Identify which cell holds the provided text, then report its [X, Y] central coordinate. 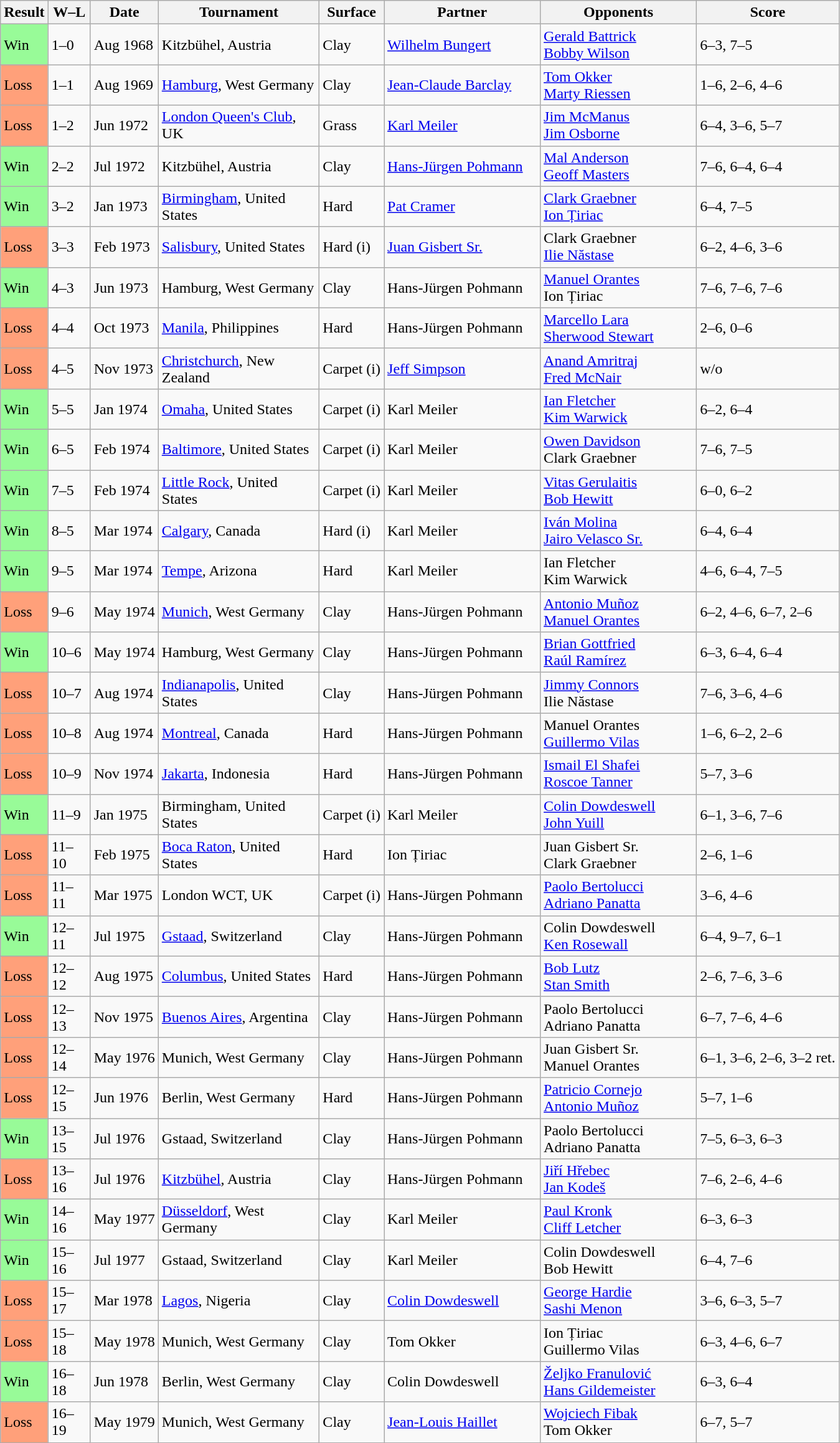
13–15 [69, 1138]
Baltimore, United States [239, 450]
Düsseldorf, West Germany [239, 1219]
4–4 [69, 328]
Jul 1977 [125, 1261]
May 1977 [125, 1219]
Mar 1978 [125, 1300]
12–13 [69, 1016]
12–11 [69, 935]
Feb 1973 [125, 247]
7–6, 3–6, 4–6 [768, 693]
11–11 [69, 896]
10–6 [69, 653]
Aug 1969 [125, 85]
3–6, 6–3, 5–7 [768, 1300]
10–9 [69, 774]
Jul 1972 [125, 166]
3–2 [69, 207]
w/o [768, 369]
Jim McManus Jim Osborne [619, 126]
6–4, 7–5 [768, 207]
Paul Kronk Cliff Letcher [619, 1219]
15–16 [69, 1261]
Manuel Orantes Ion Țiriac [619, 288]
Grass [352, 126]
Jan 1973 [125, 207]
Christchurch, New Zealand [239, 369]
Anand Amritraj Fred McNair [619, 369]
Aug 1975 [125, 977]
Jimmy Connors Ilie Năstase [619, 693]
Jan 1974 [125, 409]
Colin Dowdeswell John Yuill [619, 815]
6–3, 7–5 [768, 45]
4–3 [69, 288]
10–8 [69, 734]
10–7 [69, 693]
2–6, 0–6 [768, 328]
Jul 1975 [125, 935]
Marcello Lara Sherwood Stewart [619, 328]
Columbus, United States [239, 977]
Surface [352, 12]
Ismail El Shafei Roscoe Tanner [619, 774]
3–6, 4–6 [768, 896]
7–5, 6–3, 6–3 [768, 1138]
Jan 1975 [125, 815]
Aug 1968 [125, 45]
5–7, 1–6 [768, 1097]
6–7, 5–7 [768, 1422]
7–6, 7–5 [768, 450]
Juan Gisbert Sr. [462, 247]
16–19 [69, 1422]
Buenos Aires, Argentina [239, 1016]
Owen Davidson Clark Graebner [619, 450]
Montreal, Canada [239, 734]
1–0 [69, 45]
Nov 1975 [125, 1016]
6–5 [69, 450]
9–6 [69, 612]
1–2 [69, 126]
Patricio Cornejo Antonio Muñoz [619, 1097]
5–7, 3–6 [768, 774]
Wilhelm Bungert [462, 45]
5–5 [69, 409]
Željko Franulović Hans Gildemeister [619, 1381]
11–9 [69, 815]
6–0, 6–2 [768, 490]
Jean-Louis Haillet [462, 1422]
6–1, 3–6, 2–6, 3–2 ret. [768, 1057]
Result [24, 12]
Brian Gottfried Raúl Ramírez [619, 653]
12–12 [69, 977]
7–5 [69, 490]
Score [768, 12]
Ion Țiriac Guillermo Vilas [619, 1341]
Jun 1972 [125, 126]
Calgary, Canada [239, 531]
6–3, 4–6, 6–7 [768, 1341]
12–15 [69, 1097]
6–4, 3–6, 5–7 [768, 126]
Lagos, Nigeria [239, 1300]
6–2, 6–4 [768, 409]
12–14 [69, 1057]
Jakarta, Indonesia [239, 774]
2–6, 1–6 [768, 854]
2–2 [69, 166]
15–17 [69, 1300]
6–2, 4–6, 6–7, 2–6 [768, 612]
W–L [69, 12]
Indianapolis, United States [239, 693]
Mal Anderson Geoff Masters [619, 166]
6–3, 6–4 [768, 1381]
Jean-Claude Barclay [462, 85]
Pat Cramer [462, 207]
Tom Okker Marty Riessen [619, 85]
1–6, 6–2, 2–6 [768, 734]
Manuel Orantes Guillermo Vilas [619, 734]
Feb 1975 [125, 854]
Tempe, Arizona [239, 572]
London WCT, UK [239, 896]
6–7, 7–6, 4–6 [768, 1016]
16–18 [69, 1381]
6–4, 9–7, 6–1 [768, 935]
6–1, 3–6, 7–6 [768, 815]
7–6, 6–4, 6–4 [768, 166]
Opponents [619, 12]
Vitas Gerulaitis Bob Hewitt [619, 490]
2–6, 7–6, 3–6 [768, 977]
Jeff Simpson [462, 369]
Clark Graebner Ilie Năstase [619, 247]
Boca Raton, United States [239, 854]
6–3, 6–4, 6–4 [768, 653]
Ion Țiriac [462, 854]
9–5 [69, 572]
Juan Gisbert Sr. Clark Graebner [619, 854]
May 1976 [125, 1057]
Bob Lutz Stan Smith [619, 977]
3–3 [69, 247]
Oct 1973 [125, 328]
15–18 [69, 1341]
Tournament [239, 12]
Juan Gisbert Sr. Manuel Orantes [619, 1057]
Jun 1978 [125, 1381]
1–6, 2–6, 4–6 [768, 85]
Manila, Philippines [239, 328]
6–3, 6–3 [768, 1219]
11–10 [69, 854]
Colin Dowdeswell Ken Rosewall [619, 935]
Clark Graebner Ion Țiriac [619, 207]
Omaha, United States [239, 409]
Jun 1976 [125, 1097]
4–5 [69, 369]
Jun 1973 [125, 288]
Jiří Hřebec Jan Kodeš [619, 1180]
London Queen's Club, UK [239, 126]
Date [125, 12]
6–2, 4–6, 3–6 [768, 247]
6–4, 7–6 [768, 1261]
George Hardie Sashi Menon [619, 1300]
Partner [462, 12]
Mar 1975 [125, 896]
Antonio Muñoz Manuel Orantes [619, 612]
7–6, 2–6, 4–6 [768, 1180]
7–6, 7–6, 7–6 [768, 288]
Gerald Battrick Bobby Wilson [619, 45]
Nov 1974 [125, 774]
6–4, 6–4 [768, 531]
14–16 [69, 1219]
Little Rock, United States [239, 490]
4–6, 6–4, 7–5 [768, 572]
Tom Okker [462, 1341]
May 1979 [125, 1422]
1–1 [69, 85]
8–5 [69, 531]
Wojciech Fibak Tom Okker [619, 1422]
Colin Dowdeswell Bob Hewitt [619, 1261]
Iván Molina Jairo Velasco Sr. [619, 531]
13–16 [69, 1180]
Nov 1973 [125, 369]
Salisbury, United States [239, 247]
May 1978 [125, 1341]
